Scan for the cell matching the given text and deliver its (x, y) coordinate at center. 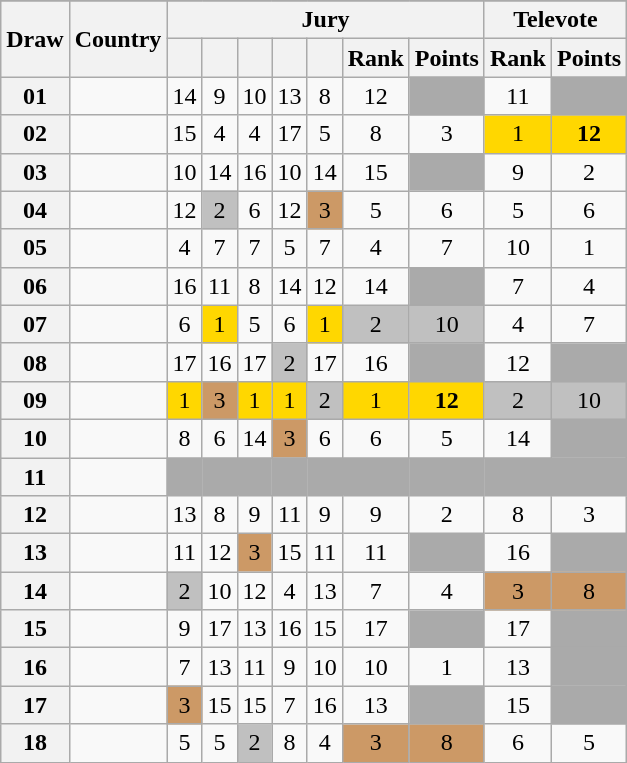
03 (35, 172)
18 (35, 743)
Jury (326, 20)
Draw (35, 39)
05 (35, 248)
07 (35, 324)
02 (35, 134)
01 (35, 96)
09 (35, 400)
04 (35, 210)
Televote (555, 20)
08 (35, 362)
Country (118, 39)
06 (35, 286)
